Find where the given text appears and provide that cell's center as [x, y] coordinate. 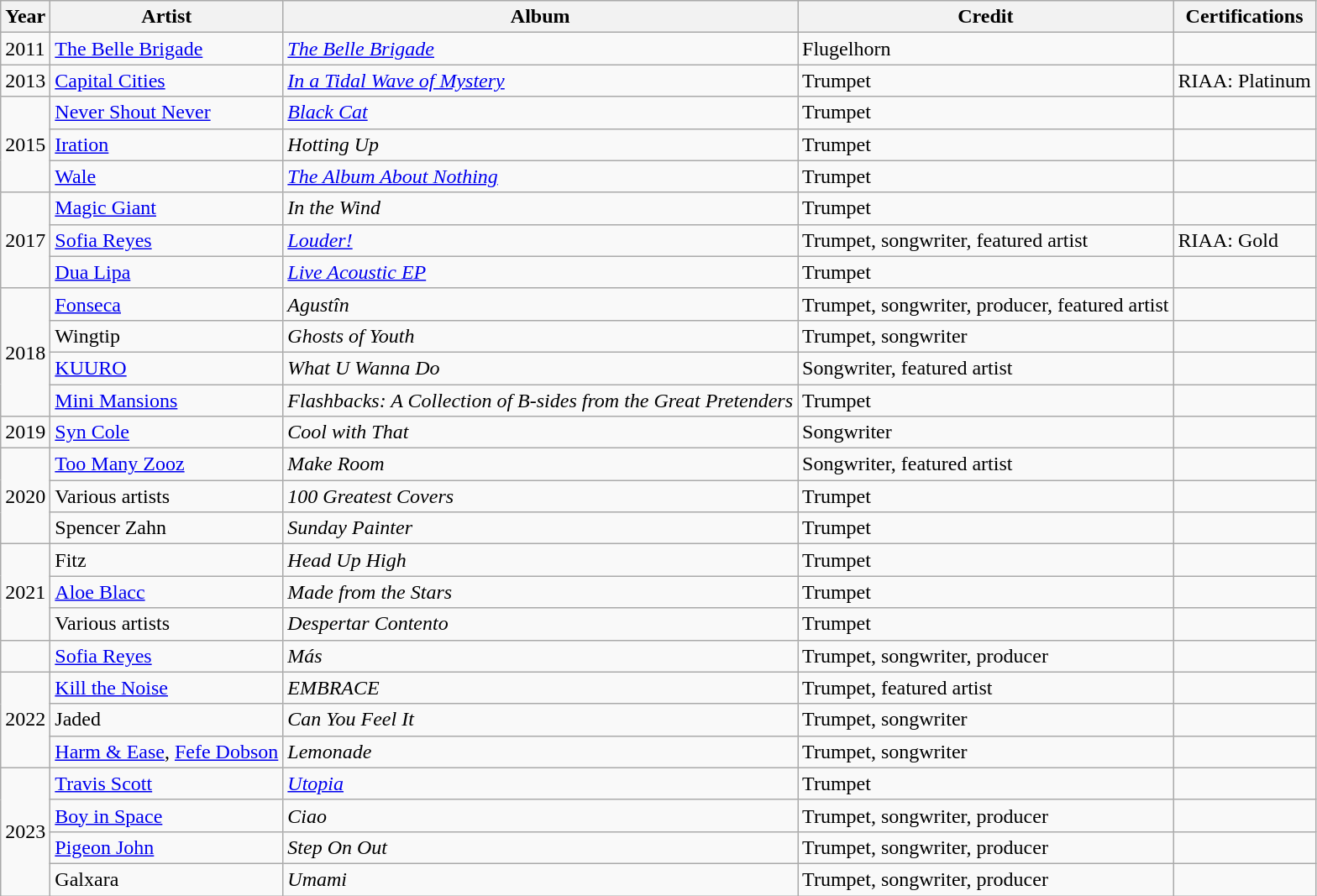
Never Shout Never [166, 113]
Capital Cities [166, 81]
Credit [986, 17]
Syn Cole [166, 432]
Artist [166, 17]
Album [541, 17]
Fitz [166, 560]
Step On Out [541, 847]
Ghosts of Youth [541, 336]
Flashbacks: A Collection of B-sides from the Great Pretenders [541, 401]
100 Greatest Covers [541, 496]
Agustîn [541, 304]
Dua Lipa [166, 272]
Too Many Zooz [166, 464]
What U Wanna Do [541, 368]
In a Tidal Wave of Mystery [541, 81]
The Album About Nothing [541, 176]
Utopia [541, 783]
2022 [25, 720]
Umami [541, 879]
Made from the Stars [541, 592]
2019 [25, 432]
Harm & Ease, Fefe Dobson [166, 752]
Fonseca [166, 304]
In the Wind [541, 208]
2021 [25, 592]
Wingtip [166, 336]
Iration [166, 144]
Certifications [1245, 17]
RIAA: Platinum [1245, 81]
KUURO [166, 368]
Galxara [166, 879]
Black Cat [541, 113]
Trumpet, songwriter, producer, featured artist [986, 304]
Mini Mansions [166, 401]
2023 [25, 831]
Louder! [541, 240]
Jaded [166, 720]
Sunday Painter [541, 528]
Can You Feel It [541, 720]
2020 [25, 496]
RIAA: Gold [1245, 240]
Make Room [541, 464]
2018 [25, 352]
Pigeon John [166, 847]
Más [541, 656]
2015 [25, 144]
Hotting Up [541, 144]
2011 [25, 49]
Despertar Contento [541, 624]
Songwriter [986, 432]
Spencer Zahn [166, 528]
2017 [25, 240]
Flugelhorn [986, 49]
Lemonade [541, 752]
Head Up High [541, 560]
Cool with That [541, 432]
Wale [166, 176]
Year [25, 17]
Boy in Space [166, 815]
2013 [25, 81]
Kill the Noise [166, 688]
Trumpet, featured artist [986, 688]
Live Acoustic EP [541, 272]
Travis Scott [166, 783]
Trumpet, songwriter, featured artist [986, 240]
Magic Giant [166, 208]
EMBRACE [541, 688]
Aloe Blacc [166, 592]
Ciao [541, 815]
